Output the [x, y] coordinate of the center of the cell containing the given text.  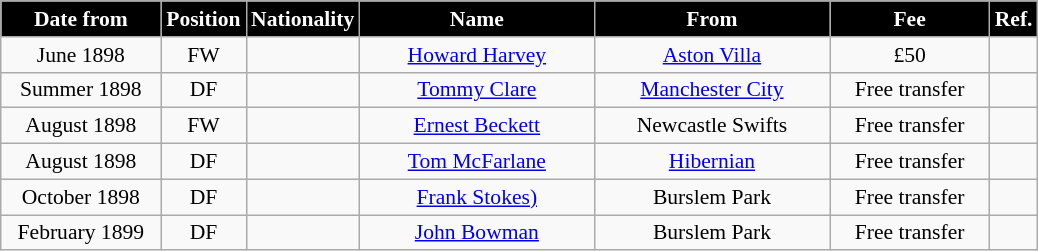
John Bowman [476, 233]
Ref. [1014, 19]
Date from [81, 19]
Frank Stokes) [476, 197]
June 1898 [81, 55]
February 1899 [81, 233]
Tommy Clare [476, 90]
Position [204, 19]
Manchester City [712, 90]
Ernest Beckett [476, 126]
Howard Harvey [476, 55]
Name [476, 19]
Summer 1898 [81, 90]
October 1898 [81, 197]
£50 [910, 55]
Aston Villa [712, 55]
Hibernian [712, 162]
From [712, 19]
Tom McFarlane [476, 162]
Fee [910, 19]
Newcastle Swifts [712, 126]
Nationality [302, 19]
